From the cell containing the given text, extract its center point as (x, y) coordinate. 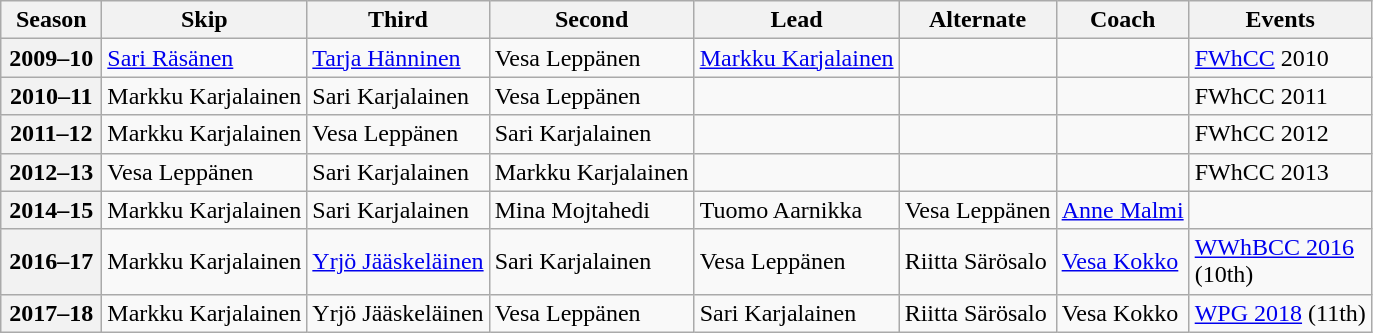
2017–18 (52, 313)
Tarja Hänninen (398, 58)
2011–12 (52, 134)
Tuomo Aarnikka (796, 210)
FWhCC 2012 (1280, 134)
FWhCC 2013 (1280, 172)
Second (592, 20)
Sari Räsänen (204, 58)
WWhBCC 2016 (10th) (1280, 262)
Coach (1122, 20)
2016–17 (52, 262)
2010–11 (52, 96)
2009–10 (52, 58)
FWhCC 2010 (1280, 58)
Third (398, 20)
WPG 2018 (11th) (1280, 313)
Lead (796, 20)
Season (52, 20)
Events (1280, 20)
FWhCC 2011 (1280, 96)
Anne Malmi (1122, 210)
Skip (204, 20)
Alternate (978, 20)
2014–15 (52, 210)
Mina Mojtahedi (592, 210)
2012–13 (52, 172)
